Extract the [X, Y] coordinate from the center of the cell holding the provided text.  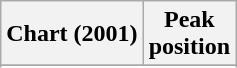
Peakposition [189, 34]
Chart (2001) [72, 34]
